For the text-containing cell, return its midpoint in [X, Y] coordinate format. 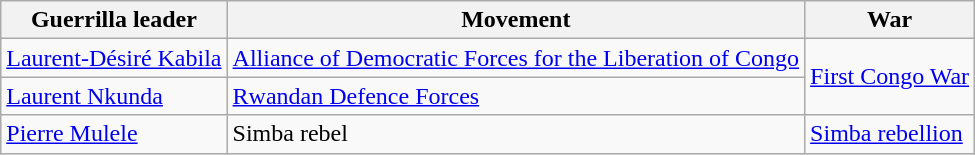
Simba rebel [516, 134]
Movement [516, 20]
Laurent Nkunda [114, 96]
War [890, 20]
Rwandan Defence Forces [516, 96]
First Congo War [890, 77]
Guerrilla leader [114, 20]
Simba rebellion [890, 134]
Pierre Mulele [114, 134]
Laurent-Désiré Kabila [114, 58]
Alliance of Democratic Forces for the Liberation of Congo [516, 58]
